Search for the cell housing the specified text and yield its (X, Y) center coordinate. 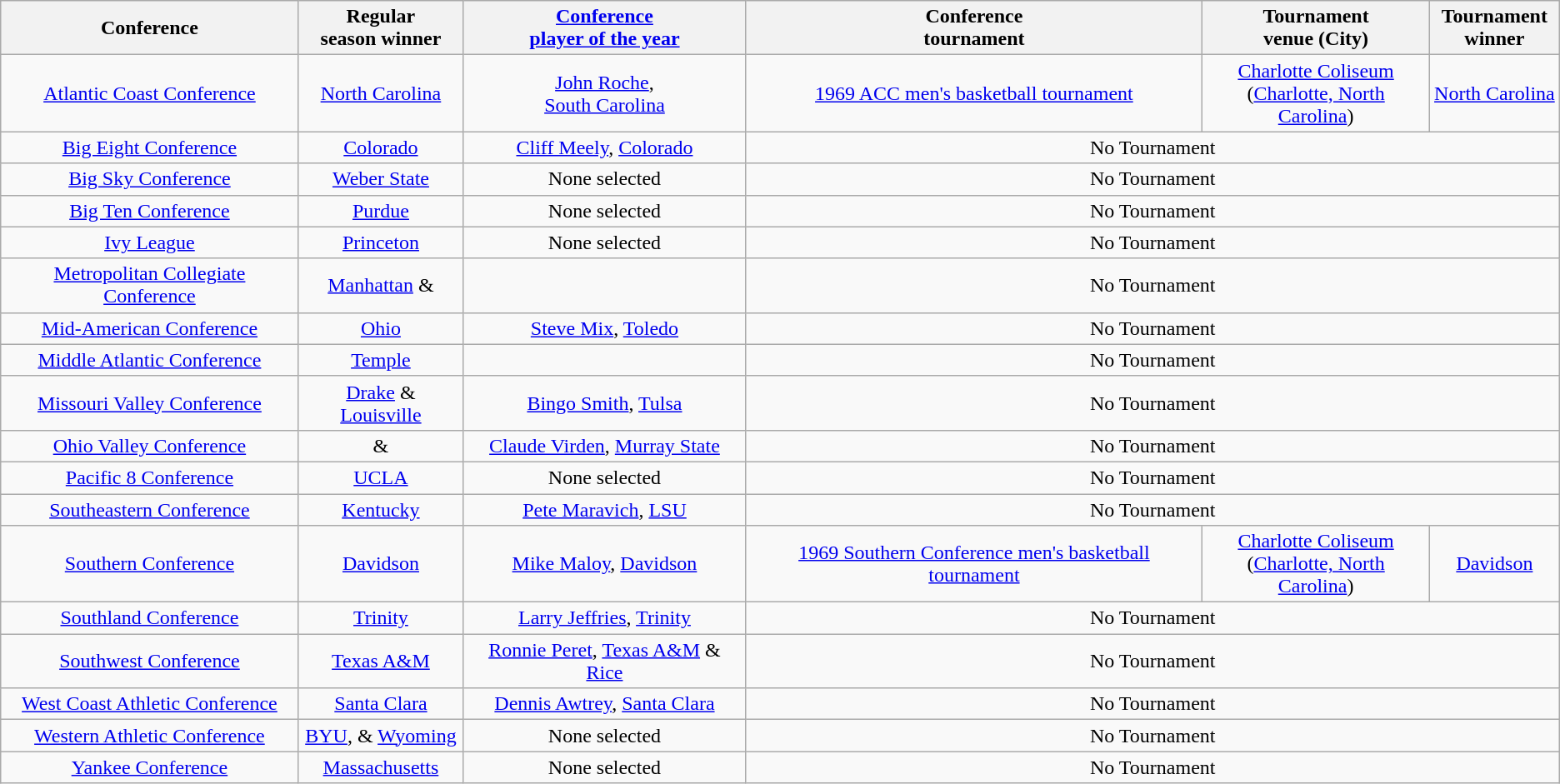
Massachusetts (381, 767)
Santa Clara (381, 704)
Weber State (381, 179)
Metropolitan Collegiate Conference (150, 285)
Mike Maloy, Davidson (605, 564)
Drake & Louisville (381, 403)
Kentucky (381, 509)
& (381, 446)
Colorado (381, 147)
Manhattan & (381, 285)
Conference tournament (974, 28)
John Roche,South Carolina (605, 93)
West Coast Athletic Conference (150, 704)
Southwest Conference (150, 662)
Western Athletic Conference (150, 736)
Dennis Awtrey, Santa Clara (605, 704)
1969 Southern Conference men's basketball tournament (974, 564)
Southern Conference (150, 564)
Ivy League (150, 242)
Ohio Valley Conference (150, 446)
Big Eight Conference (150, 147)
Yankee Conference (150, 767)
Southland Conference (150, 618)
Purdue (381, 211)
Ohio (381, 328)
Steve Mix, Toledo (605, 328)
Southeastern Conference (150, 509)
Ronnie Peret, Texas A&M & Rice (605, 662)
Big Ten Conference (150, 211)
Conference player of the year (605, 28)
Tournament venue (City) (1317, 28)
Conference (150, 28)
Pacific 8 Conference (150, 477)
Trinity (381, 618)
Larry Jeffries, Trinity (605, 618)
Pete Maravich, LSU (605, 509)
Bingo Smith, Tulsa (605, 403)
UCLA (381, 477)
Tournament winner (1495, 28)
BYU, & Wyoming (381, 736)
1969 ACC men's basketball tournament (974, 93)
Middle Atlantic Conference (150, 360)
Big Sky Conference (150, 179)
Claude Virden, Murray State (605, 446)
Mid-American Conference (150, 328)
Cliff Meely, Colorado (605, 147)
Texas A&M (381, 662)
Regular season winner (381, 28)
Atlantic Coast Conference (150, 93)
Temple (381, 360)
Missouri Valley Conference (150, 403)
Princeton (381, 242)
